Scan for the cell matching the given text and deliver its [X, Y] coordinate at center. 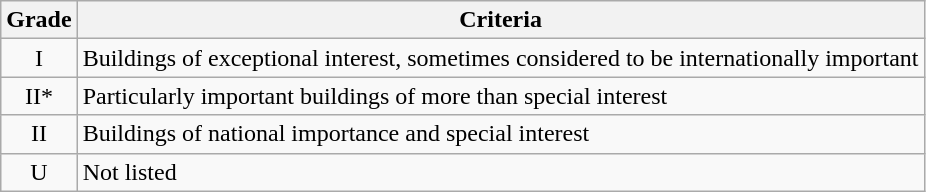
II [39, 134]
II* [39, 96]
I [39, 58]
Particularly important buildings of more than special interest [500, 96]
Buildings of national importance and special interest [500, 134]
Not listed [500, 172]
Criteria [500, 20]
Buildings of exceptional interest, sometimes considered to be internationally important [500, 58]
Grade [39, 20]
U [39, 172]
